Return the [X, Y] coordinate for the center point of the cell that contains the specified text.  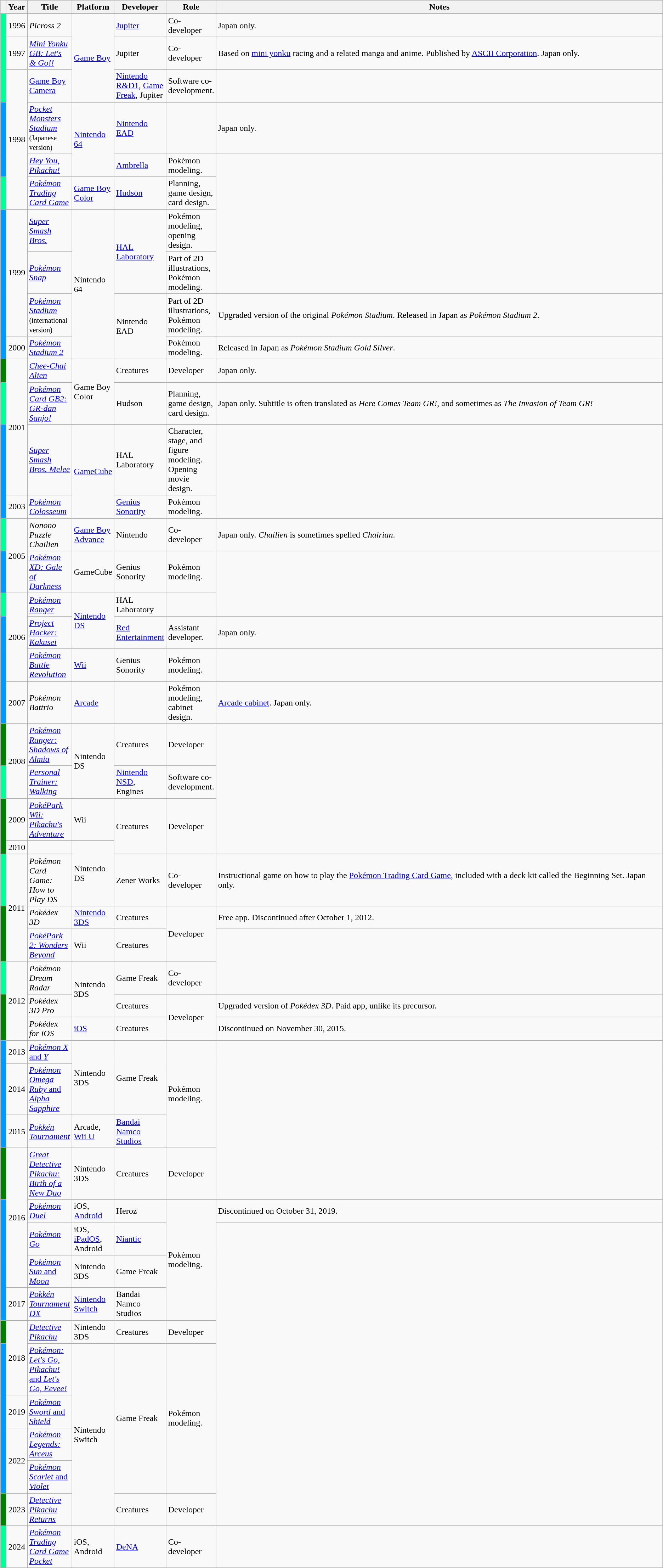
2018 [17, 1358]
iOS, iPadOS, Android [93, 1239]
Pokémon Omega Ruby and Alpha Sapphire [50, 1089]
Assistant developer. [191, 633]
2000 [17, 347]
Arcade, Wii U [93, 1131]
1998 [17, 140]
2009 [17, 819]
Hey You, Pikachu! [50, 165]
Title [50, 7]
Pokédex 3D Pro [50, 1006]
Pokémon Go [50, 1239]
Discontinued on November 30, 2015. [439, 1029]
Game Boy [93, 58]
DeNA [140, 1547]
Nintendo [140, 535]
Mini Yonku GB: Let's & Go!! [50, 53]
Character, stage, and figure modeling. Opening movie design. [191, 460]
Pokkén Tournament [50, 1131]
Super Smash Bros. Melee [50, 460]
Heroz [140, 1211]
Pokémon Scarlet and Violet [50, 1477]
Pokémon Battrio [50, 702]
2006 [17, 637]
Japan only. Subtitle is often translated as Here Comes Team GR!, and sometimes as The Invasion of Team GR! [439, 403]
2017 [17, 1304]
Arcade cabinet. Japan only. [439, 702]
Nintendo NSD, Engines [140, 782]
Pokémon Colosseum [50, 507]
iOS [93, 1029]
Upgraded version of the original Pokémon Stadium. Released in Japan as Pokémon Stadium 2. [439, 315]
Pokémon XD: Gale of Darkness [50, 572]
Nintendo R&D1, Game Freak, Jupiter [140, 86]
Free app. Discontinued after October 1, 2012. [439, 917]
Instructional game on how to play the Pokémon Trading Card Game, included with a deck kit called the Beginning Set. Japan only. [439, 880]
Discontinued on October 31, 2019. [439, 1211]
Upgraded version of Pokédex 3D. Paid app, unlike its precursor. [439, 1006]
2022 [17, 1460]
PokéPark 2: Wonders Beyond [50, 945]
Pokémon Ranger [50, 605]
Notes [439, 7]
Detective Pikachu [50, 1332]
Pokémon X and Y [50, 1052]
Pokémon Card GB2: GR-dan Sanjo! [50, 403]
Pokémon Trading Card Game [50, 193]
Chee-Chai Alien [50, 371]
Released in Japan as Pokémon Stadium Gold Silver. [439, 347]
2001 [17, 427]
Pokédex for iOS [50, 1029]
2010 [17, 847]
Pokémon Stadium (international version) [50, 315]
Based on mini yonku racing and a related manga and anime. Published by ASCII Corporation. Japan only. [439, 53]
Pocket Monsters Stadium (Japanese version) [50, 128]
Zener Works [140, 880]
Arcade [93, 702]
Red Entertainment [140, 633]
Pokémon Card Game: How to Play DS [50, 880]
2024 [17, 1547]
Pokémon modeling, opening design. [191, 230]
Pokémon Battle Revolution [50, 665]
Year [17, 7]
2023 [17, 1510]
Pokémon Dream Radar [50, 978]
Pokémon Legends: Arceus [50, 1444]
2007 [17, 702]
Pokkén Tournament DX [50, 1304]
Niantic [140, 1239]
2016 [17, 1218]
Nonono Puzzle Chailien [50, 535]
Ambrella [140, 165]
2003 [17, 507]
Pokémon Trading Card Game Pocket [50, 1547]
Detective Pikachu Returns [50, 1510]
Pokémon Snap [50, 273]
PokéPark Wii: Pikachu's Adventure [50, 819]
Personal Trainer: Walking [50, 782]
Picross 2 [50, 26]
2014 [17, 1089]
Pokémon: Let's Go, Pikachu! and Let's Go, Eevee! [50, 1369]
Game Boy Advance [93, 535]
Project Hacker: Kakusei [50, 633]
2013 [17, 1052]
2012 [17, 1001]
Pokémon modeling, cabinet design. [191, 702]
Great Detective Pikachu: Birth of a New Duo [50, 1174]
1996 [17, 26]
Japan only. Chailien is sometimes spelled Chairian. [439, 535]
Game Boy Camera [50, 86]
2019 [17, 1411]
Pokémon Sun and Moon [50, 1271]
Pokémon Duel [50, 1211]
Pokémon Stadium 2 [50, 347]
Pokédex 3D [50, 917]
1999 [17, 273]
Role [191, 7]
Super Smash Bros. [50, 230]
2015 [17, 1131]
2008 [17, 761]
Platform [93, 7]
1997 [17, 53]
Pokémon Sword and Shield [50, 1411]
2005 [17, 556]
Pokémon Ranger: Shadows of Almia [50, 745]
2011 [17, 908]
